Provide the (X, Y) coordinate of the cell's center where the given text is located.  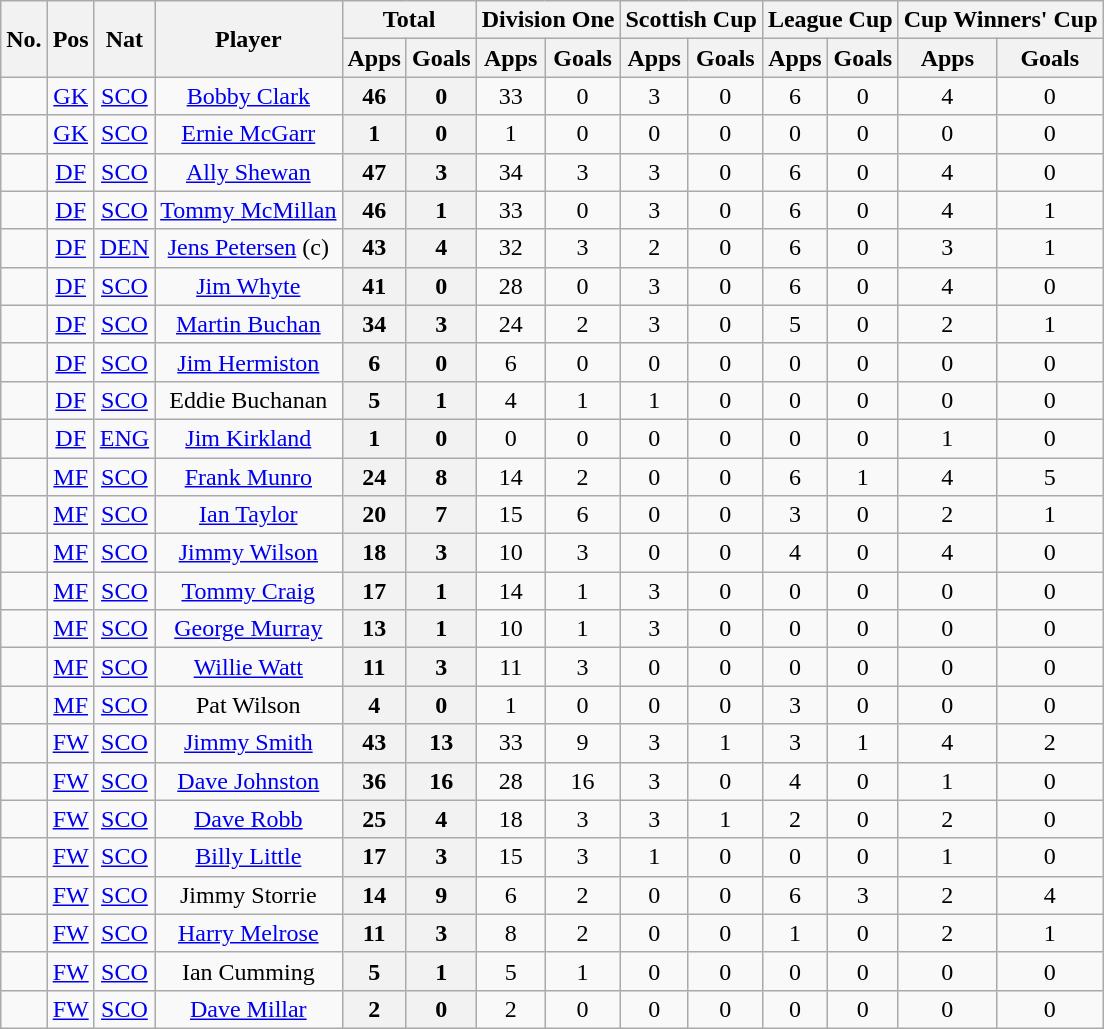
Ian Taylor (248, 515)
Willie Watt (248, 667)
No. (24, 39)
League Cup (830, 20)
Bobby Clark (248, 96)
DEN (124, 248)
Billy Little (248, 857)
20 (374, 515)
Division One (548, 20)
Harry Melrose (248, 933)
Player (248, 39)
Pos (70, 39)
Jens Petersen (c) (248, 248)
Ally Shewan (248, 172)
32 (510, 248)
Scottish Cup (691, 20)
Frank Munro (248, 477)
Eddie Buchanan (248, 400)
George Murray (248, 629)
Tommy Craig (248, 591)
Nat (124, 39)
Martin Buchan (248, 324)
Pat Wilson (248, 705)
Dave Millar (248, 1009)
Ian Cumming (248, 971)
41 (374, 286)
Tommy McMillan (248, 210)
Total (409, 20)
7 (441, 515)
47 (374, 172)
Jim Hermiston (248, 362)
36 (374, 781)
Jimmy Storrie (248, 895)
Ernie McGarr (248, 134)
Jim Kirkland (248, 438)
Cup Winners' Cup (1000, 20)
25 (374, 819)
Jimmy Wilson (248, 553)
Dave Robb (248, 819)
Jim Whyte (248, 286)
Jimmy Smith (248, 743)
ENG (124, 438)
Dave Johnston (248, 781)
